Detect which cell encompasses the target text, then output its (X, Y) center coordinate. 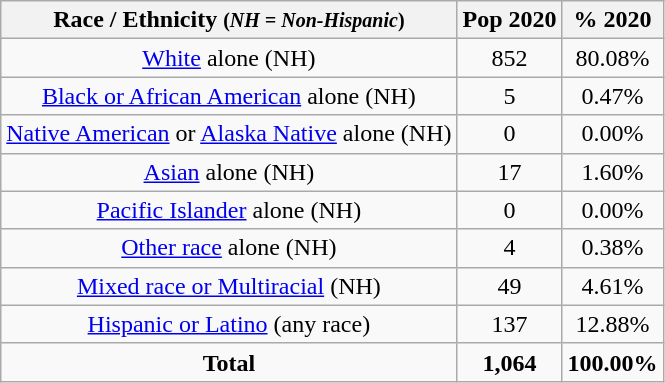
80.08% (612, 58)
White alone (NH) (229, 58)
Hispanic or Latino (any race) (229, 324)
137 (510, 324)
852 (510, 58)
Black or African American alone (NH) (229, 96)
1.60% (612, 172)
4 (510, 248)
% 2020 (612, 20)
12.88% (612, 324)
Asian alone (NH) (229, 172)
5 (510, 96)
Pacific Islander alone (NH) (229, 210)
Race / Ethnicity (NH = Non-Hispanic) (229, 20)
4.61% (612, 286)
Native American or Alaska Native alone (NH) (229, 134)
0.47% (612, 96)
Pop 2020 (510, 20)
49 (510, 286)
0.38% (612, 248)
100.00% (612, 362)
Mixed race or Multiracial (NH) (229, 286)
17 (510, 172)
1,064 (510, 362)
Total (229, 362)
Other race alone (NH) (229, 248)
